Determine the [x, y] coordinate at the center of the cell enclosing the given text.  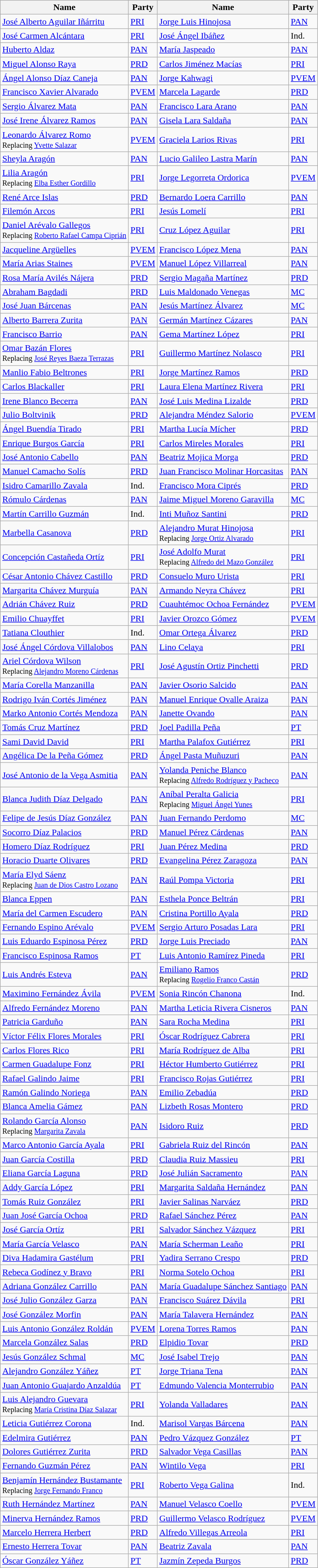
María Talavera Hernández [223, 1314]
Sergio Arturo Posadas Lara [223, 927]
Marko Antonio Cortés Mendoza [65, 713]
Irene Blanco Becerra [65, 401]
Ariel Córdova WilsonReplacing Alejandro Moreno Cárdenas [65, 666]
Luis Eduardo Espinosa Pérez [65, 941]
Ramón Galindo Noriega [65, 1092]
Francisco Xavier Alvarado [65, 92]
Margarita Chávez Murguía [65, 590]
Maximino Fernández Ávila [65, 994]
Francisco Suárez Dávila [223, 1300]
Fernando Espino Arévalo [65, 927]
Luis Antonio González Roldán [65, 1329]
Francisco López Mena [223, 249]
Enrique Burgos García [65, 443]
Jesús Martínez Álvarez [223, 306]
Tomás Cruz Martínez [65, 728]
Manuel Velasco Coello [223, 1504]
Miguel Alonso Raya [65, 64]
Sergio Álvarez Mata [65, 106]
Socorro Díaz Palacios [65, 832]
Javier Orozco Gómez [223, 618]
Ruth Hernández Martínez [65, 1504]
Manuel López Villarreal [223, 264]
Sergio Magaña Martínez [223, 278]
René Arce Islas [65, 197]
Blanca Judith Díaz Delgado [65, 799]
José Julio González Garza [65, 1300]
Norma Sotelo Ochoa [223, 1272]
Jaime Miguel Moreno Garavilla [223, 500]
José Alberto Aguilar Iñárritu [65, 22]
Dolores Gutiérrez Zurita [65, 1452]
Manuel Pérez Cárdenas [223, 832]
Janette Ovando [223, 713]
Sonia Rincón Chanona [223, 994]
Javier Osorio Salcido [223, 685]
Rafael Galindo Jaime [65, 1078]
Ángel Alonso Díaz Caneja [65, 78]
Martín Carrillo Guzmán [65, 514]
Yolanda Peniche BlancoReplacing Alfredo Rodríguez y Pacheco [223, 775]
Tomás Ruiz González [65, 1202]
Guillermo Velasco Rodríguez [223, 1518]
Óscar González Yáñez [65, 1561]
Armando Neyra Chávez [223, 590]
Angélica De la Peña Gómez [65, 756]
Guillermo Martínez Nolasco [223, 353]
Esthela Ponce Beltrán [223, 899]
Alfredo Fernández Moreno [65, 1008]
Alejandra Méndez Salorio [223, 415]
Omar Ortega Álvarez [223, 633]
María Arias Staines [65, 264]
Horacio Duarte Olivares [65, 860]
Aníbal Peralta GaliciaReplacing Miguel Ángel Yunes [223, 799]
Juan García Costilla [65, 1159]
Fernando Guzmán Pérez [65, 1466]
César Antonio Chávez Castillo [65, 576]
Marcela Lagarde [223, 92]
Manlio Fabio Beltrones [65, 372]
Huberto Aldaz [65, 50]
Tatiana Clouthier [65, 633]
Homero Díaz Rodríguez [65, 846]
María García Velasco [65, 1244]
Abraham Bagdadi [65, 292]
Julio Boltvinik [65, 415]
José Agustín Ortiz Pinchetti [223, 666]
José Julián Sacramento [223, 1173]
Lizbeth Rosas Montero [223, 1107]
Benjamín Hernández BustamanteReplacing Jorge Fernando Franco [65, 1485]
Jesús Lomelí [223, 211]
Claudia Ruiz Massieu [223, 1159]
Pedro Vázquez González [223, 1438]
Filemón Arcos [65, 211]
Cuauhtémoc Ochoa Fernández [223, 604]
Jorge Legorreta Ordorica [223, 177]
Beatriz Zavala [223, 1546]
Roberto Vega Galina [223, 1485]
María del Carmen Escudero [65, 913]
Evangelina Pérez Zaragoza [223, 860]
María Rodríguez de Alba [223, 1050]
José Ángel Ibáñez [223, 36]
Emilio Chuayffet [65, 618]
Rafael Sánchez Pérez [223, 1216]
Juan Antonio Guajardo Anzaldúa [65, 1385]
Sami David David [65, 742]
Carlos Mireles Morales [223, 443]
Jazmín Zepeda Burgos [223, 1561]
Marisol Vargas Bárcena [223, 1423]
Cristina Portillo Ayala [223, 913]
Héctor Humberto Gutiérrez [223, 1064]
Francisco Mora Ciprés [223, 486]
Gabriela Ruiz del Rincón [223, 1145]
Javier Salinas Narváez [223, 1202]
Luis Maldonado Venegas [223, 292]
Beatriz Mojica Morga [223, 457]
Martha Lucía Mícher [223, 429]
Minerva Hernández Ramos [65, 1518]
Adrián Chávez Ruiz [65, 604]
Isidoro Ruiz [223, 1126]
Sheyla Aragón [65, 159]
Rosa María Avilés Nájera [65, 278]
José Juan Bárcenas [65, 306]
Elpidio Tovar [223, 1343]
Salvador Vega Casillas [223, 1452]
Jesús González Schmal [65, 1357]
Juan Pérez Medina [223, 846]
Lucio Galileo Lastra Marín [223, 159]
Ernesto Herrera Tovar [65, 1546]
Concepción Castañeda Ortíz [65, 557]
Lorena Torres Ramos [223, 1329]
José García Ortíz [65, 1230]
Marbella Casanova [65, 533]
Juan Francisco Molinar Horcasitas [223, 471]
José Antonio de la Vega Asmitia [65, 775]
José Carmen Alcántara [65, 36]
María Scherman Leaño [223, 1244]
José González Morfin [65, 1314]
Omar Bazán FloresReplacing José Reyes Baeza Terrazas [65, 353]
Eliana García Laguna [65, 1173]
Leonardo Álvarez RomoReplacing Yvette Salazar [65, 140]
Rolando García AlonsoReplacing Margarita Zavala [65, 1126]
Gema Martínez López [223, 334]
José Ángel Córdova Villalobos [65, 647]
Patricia Garduño [65, 1022]
Blanca Amelia Gámez [65, 1107]
Emilio Zebadúa [223, 1092]
Rebeca Godínez y Bravo [65, 1272]
Edmundo Valencia Monterrubio [223, 1385]
Marcela González Salas [65, 1343]
María Guadalupe Sánchez Santiago [223, 1286]
Isidro Camarillo Zavala [65, 486]
Francisco Lara Arano [223, 106]
Lilia AragónReplacing Elba Esther Gordillo [65, 177]
Manuel Enrique Ovalle Araiza [223, 699]
Carlos Jiménez Macías [223, 64]
Wintilo Vega [223, 1466]
Jorge Luis Preciado [223, 941]
Víctor Félix Flores Morales [65, 1036]
Raúl Pompa Victoria [223, 880]
Jorge Martínez Ramos [223, 372]
Laura Elena Martínez Rivera [223, 386]
Francisco Rojas Gutiérrez [223, 1078]
Alberto Barrera Zurita [65, 320]
Adriana González Carrillo [65, 1286]
Marcelo Herrera Herbert [65, 1532]
Rodrigo Iván Cortés Jiménez [65, 699]
Emiliano RamosReplacing Rogelio Franco Castán [223, 975]
Edelmira Gutiérrez [65, 1438]
María Jaspeado [223, 50]
Juan José García Ochoa [65, 1216]
Inti Muñoz Santini [223, 514]
Alejandro Murat HinojosaReplacing Jorge Ortiz Alvarado [223, 533]
María Corella Manzanilla [65, 685]
Jorge Kahwagi [223, 78]
María Elyd SáenzReplacing Juan de Dios Castro Lozano [65, 880]
Alfredo Villegas Arreola [223, 1532]
Blanca Eppen [65, 899]
Yadira Serrano Crespo [223, 1258]
Ángel Pasta Muñuzuri [223, 756]
Luis Andrés Esteva [65, 975]
Gisela Lara Saldaña [223, 120]
Germán Martínez Cázares [223, 320]
Consuelo Muro Urista [223, 576]
Margarita Saldaña Hernández [223, 1187]
Carlos Flores Rico [65, 1050]
Martha Leticia Rivera Cisneros [223, 1008]
Leticia Gutiérrez Corona [65, 1423]
Addy García López [65, 1187]
Manuel Camacho Solís [65, 471]
Óscar Rodríguez Cabrera [223, 1036]
Martha Palafox Gutiérrez [223, 742]
Yolanda Valladares [223, 1404]
Graciela Larios Rivas [223, 140]
José Isabel Trejo [223, 1357]
Carmen Guadalupe Fonz [65, 1064]
Joel Padilla Peña [223, 728]
Ángel Buendía Tirado [65, 429]
Felipe de Jesús Díaz González [65, 818]
Bernardo Loera Carrillo [223, 197]
Francisco Barrio [65, 334]
José Luis Medina Lizalde [223, 401]
Jacqueline Argüelles [65, 249]
Luis Alejandro GuevaraReplacing María Cristina Díaz Salazar [65, 1404]
Daniel Arévalo GallegosReplacing Roberto Rafael Campa Ciprián [65, 230]
Rómulo Cárdenas [65, 500]
José Adolfo MuratReplacing Alfredo del Mazo González [223, 557]
Alejandro González Yáñez [65, 1371]
Marco Antonio García Ayala [65, 1145]
Cruz López Aguilar [223, 230]
Jorge Triana Tena [223, 1371]
José Irene Álvarez Ramos [65, 120]
José Antonio Cabello [65, 457]
Lino Celaya [223, 647]
Carlos Blackaller [65, 386]
Francisco Espinosa Ramos [65, 955]
Luis Antonio Ramírez Pineda [223, 955]
Juan Fernando Perdomo [223, 818]
Sara Rocha Medina [223, 1022]
Diva Hadamira Gastélum [65, 1258]
Jorge Luis Hinojosa [223, 22]
Salvador Sánchez Vázquez [223, 1230]
